Return [x, y] of the center of cell containing provided text 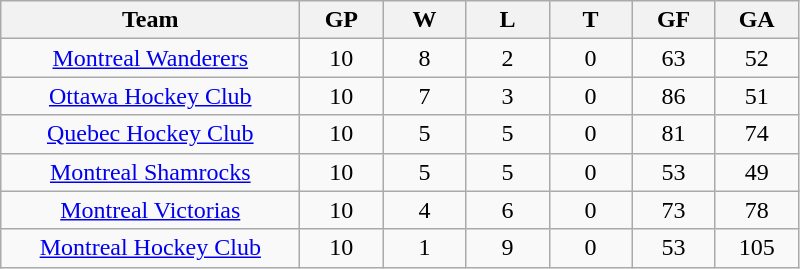
Montreal Shamrocks [150, 172]
Montreal Hockey Club [150, 248]
78 [756, 210]
3 [508, 96]
Montreal Victorias [150, 210]
52 [756, 58]
GA [756, 20]
86 [674, 96]
7 [424, 96]
81 [674, 134]
W [424, 20]
Ottawa Hockey Club [150, 96]
8 [424, 58]
6 [508, 210]
1 [424, 248]
51 [756, 96]
105 [756, 248]
L [508, 20]
9 [508, 248]
49 [756, 172]
Quebec Hockey Club [150, 134]
4 [424, 210]
GF [674, 20]
73 [674, 210]
2 [508, 58]
Team [150, 20]
GP [342, 20]
74 [756, 134]
63 [674, 58]
T [590, 20]
Montreal Wanderers [150, 58]
